Identify which cell holds the provided text, then report its (x, y) central coordinate. 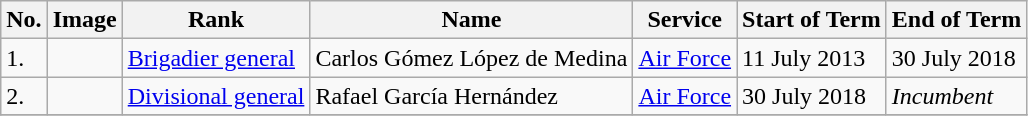
Divisional general (216, 96)
Name (472, 20)
No. (24, 20)
Start of Term (812, 20)
Service (685, 20)
Incumbent (956, 96)
End of Term (956, 20)
Brigadier general (216, 58)
Carlos Gómez López de Medina (472, 58)
Rank (216, 20)
2. (24, 96)
1. (24, 58)
11 July 2013 (812, 58)
Rafael García Hernández (472, 96)
Image (84, 20)
